Find where the given text appears and provide that cell's center as (x, y) coordinate. 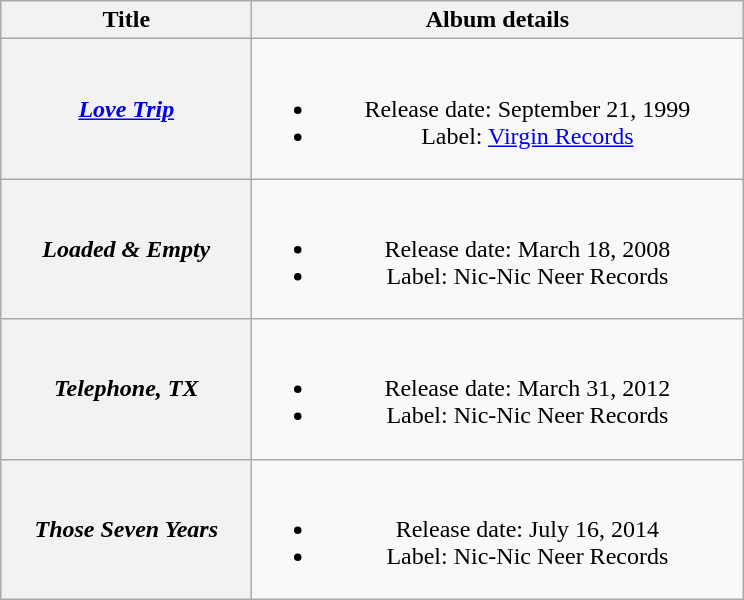
Release date: March 18, 2008Label: Nic-Nic Neer Records (498, 249)
Those Seven Years (126, 529)
Album details (498, 20)
Telephone, TX (126, 389)
Title (126, 20)
Release date: July 16, 2014Label: Nic-Nic Neer Records (498, 529)
Love Trip (126, 109)
Release date: March 31, 2012Label: Nic-Nic Neer Records (498, 389)
Release date: September 21, 1999Label: Virgin Records (498, 109)
Loaded & Empty (126, 249)
